Capture the cell that displays the provided text and extract its [x, y] central coordinate. 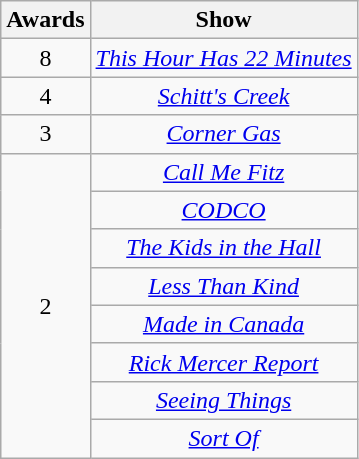
Seeing Things [224, 400]
2 [46, 305]
This Hour Has 22 Minutes [224, 58]
Call Me Fitz [224, 172]
Rick Mercer Report [224, 362]
Less Than Kind [224, 286]
8 [46, 58]
Schitt's Creek [224, 96]
Show [224, 20]
The Kids in the Hall [224, 248]
4 [46, 96]
Awards [46, 20]
3 [46, 134]
Sort Of [224, 438]
CODCO [224, 210]
Corner Gas [224, 134]
Made in Canada [224, 324]
